Provide the [x, y] coordinate of the cell's center where the given text is located.  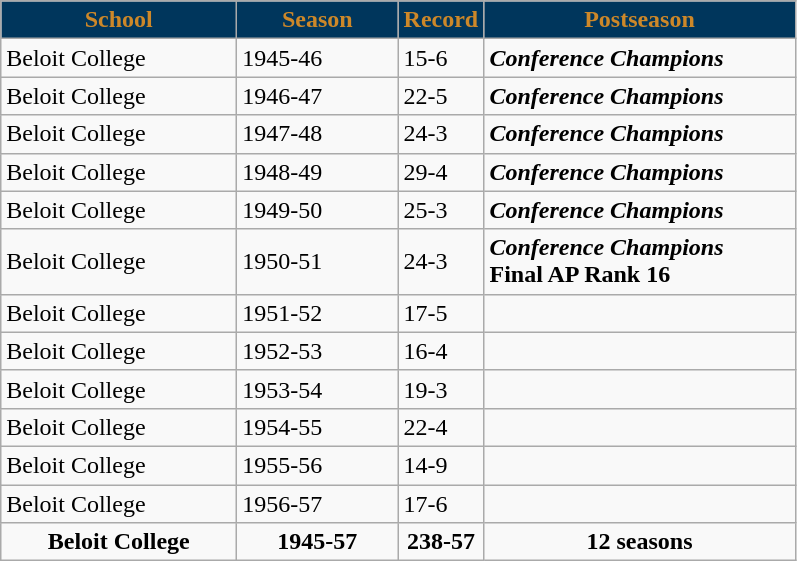
Conference ChampionsFinal AP Rank 16 [640, 262]
1952-53 [318, 351]
25-3 [441, 210]
1947-48 [318, 134]
17-6 [441, 503]
1953-54 [318, 389]
1949-50 [318, 210]
1945-57 [318, 542]
Record [441, 20]
1950-51 [318, 262]
1948-49 [318, 172]
1945-46 [318, 58]
1956-57 [318, 503]
School [119, 20]
1954-55 [318, 427]
19-3 [441, 389]
29-4 [441, 172]
16-4 [441, 351]
17-5 [441, 313]
Postseason [640, 20]
1955-56 [318, 465]
238-57 [441, 542]
12 seasons [640, 542]
22-4 [441, 427]
15-6 [441, 58]
22-5 [441, 96]
14-9 [441, 465]
1951-52 [318, 313]
1946-47 [318, 96]
Season [318, 20]
